Identify which cell holds the provided text, then report its [X, Y] central coordinate. 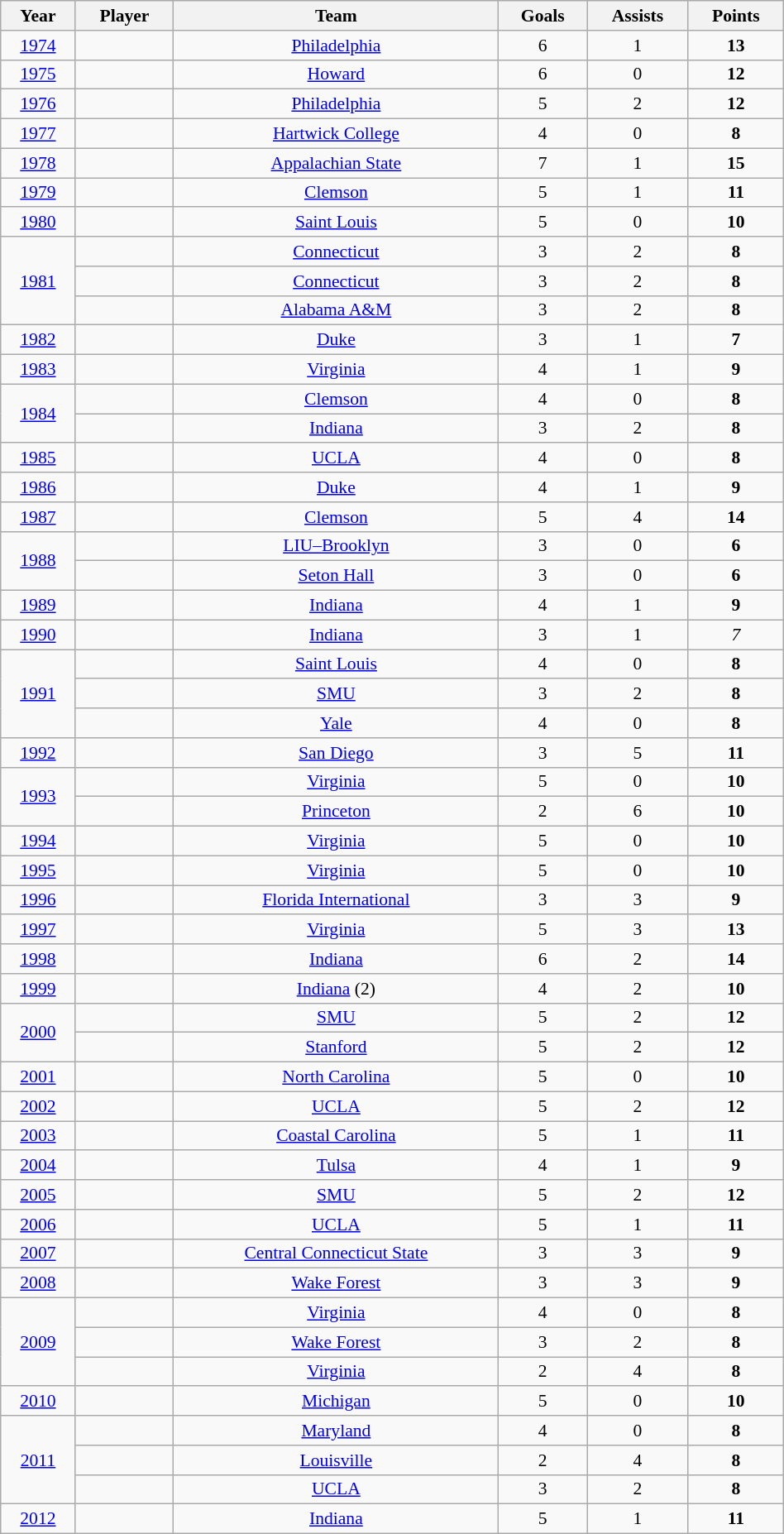
1999 [38, 989]
Louisville [336, 1460]
2012 [38, 1519]
1990 [38, 635]
Points [736, 16]
1994 [38, 841]
1974 [38, 46]
Goals [543, 16]
North Carolina [336, 1077]
Central Connecticut State [336, 1254]
Indiana (2) [336, 989]
1982 [38, 340]
1987 [38, 517]
1980 [38, 223]
Princeton [336, 812]
2006 [38, 1225]
1992 [38, 753]
1984 [38, 414]
1979 [38, 193]
15 [736, 163]
2004 [38, 1166]
1983 [38, 370]
1989 [38, 606]
1988 [38, 561]
1993 [38, 796]
1997 [38, 930]
1975 [38, 74]
1991 [38, 693]
1986 [38, 487]
2011 [38, 1460]
LIU–Brooklyn [336, 546]
2000 [38, 1033]
Appalachian State [336, 163]
1996 [38, 900]
Alabama A&M [336, 310]
2003 [38, 1136]
1981 [38, 281]
Assists [638, 16]
2001 [38, 1077]
1978 [38, 163]
1985 [38, 458]
Michigan [336, 1402]
Hartwick College [336, 134]
Seton Hall [336, 576]
Year [38, 16]
2010 [38, 1402]
Maryland [336, 1431]
1976 [38, 104]
2008 [38, 1283]
2002 [38, 1106]
Florida International [336, 900]
2009 [38, 1342]
Coastal Carolina [336, 1136]
Howard [336, 74]
2005 [38, 1195]
Stanford [336, 1047]
Tulsa [336, 1166]
San Diego [336, 753]
Yale [336, 723]
1995 [38, 870]
1998 [38, 959]
1977 [38, 134]
Player [124, 16]
Team [336, 16]
2007 [38, 1254]
